Search for the cell housing the specified text and yield its [x, y] center coordinate. 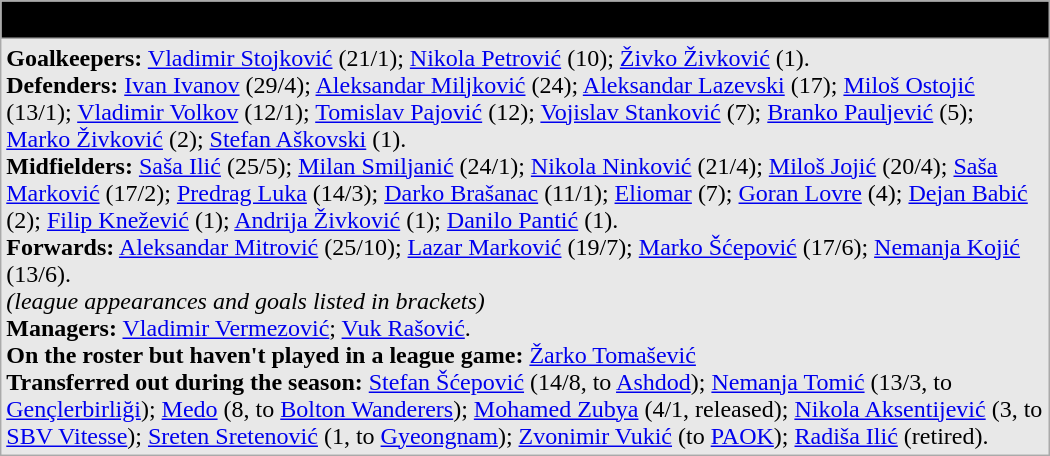
FK Partizan [525, 20]
